Return the [X, Y] coordinate for the center point of the cell that contains the specified text.  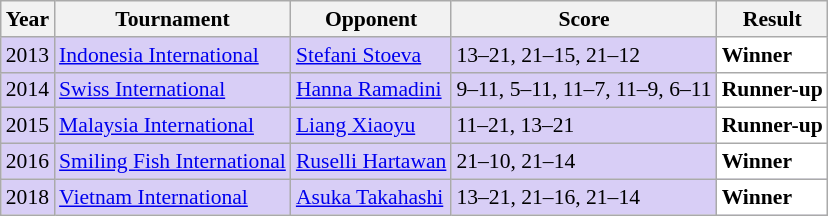
11–21, 13–21 [584, 126]
Smiling Fish International [172, 162]
Ruselli Hartawan [372, 162]
Asuka Takahashi [372, 197]
21–10, 21–14 [584, 162]
13–21, 21–15, 21–12 [584, 55]
13–21, 21–16, 21–14 [584, 197]
Stefani Stoeva [372, 55]
9–11, 5–11, 11–7, 11–9, 6–11 [584, 90]
2013 [28, 55]
2014 [28, 90]
Hanna Ramadini [372, 90]
Year [28, 19]
Score [584, 19]
Malaysia International [172, 126]
2015 [28, 126]
Liang Xiaoyu [372, 126]
Vietnam International [172, 197]
Indonesia International [172, 55]
Tournament [172, 19]
Opponent [372, 19]
Result [772, 19]
2016 [28, 162]
2018 [28, 197]
Swiss International [172, 90]
